Detect which cell encompasses the target text, then output its (x, y) center coordinate. 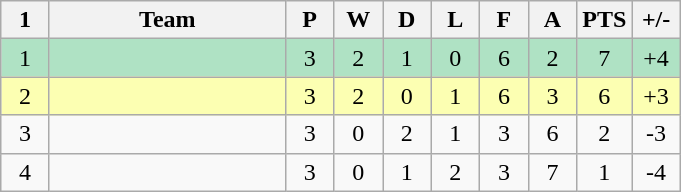
P (310, 20)
W (358, 20)
PTS (604, 20)
Team (167, 20)
+4 (656, 58)
-4 (656, 172)
D (406, 20)
L (456, 20)
+/- (656, 20)
-3 (656, 134)
F (504, 20)
+3 (656, 96)
A (552, 20)
4 (26, 172)
